Search for the cell housing the specified text and yield its (X, Y) center coordinate. 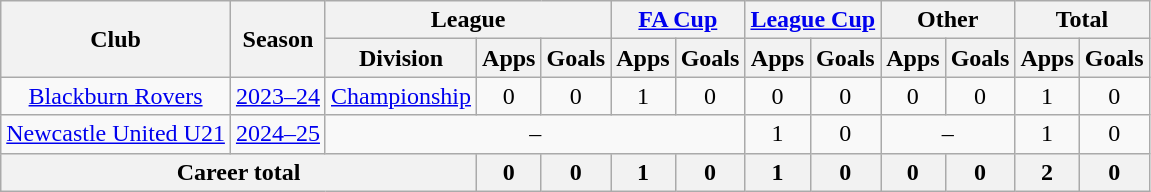
Career total (239, 172)
Championship (400, 96)
2024–25 (278, 134)
FA Cup (678, 20)
League (468, 20)
Division (400, 58)
Newcastle United U21 (116, 134)
2 (1047, 172)
Blackburn Rovers (116, 96)
Club (116, 39)
Season (278, 39)
Total (1082, 20)
2023–24 (278, 96)
League Cup (813, 20)
Other (948, 20)
